Scan for the cell matching the given text and deliver its (x, y) coordinate at center. 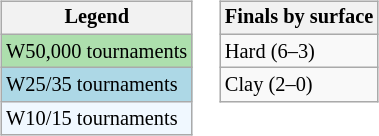
Legend (96, 18)
Hard (6–3) (299, 51)
W50,000 tournaments (96, 51)
Finals by surface (299, 18)
W25/35 tournaments (96, 85)
W10/15 tournaments (96, 119)
Clay (2–0) (299, 85)
